Find where the given text appears and provide that cell's center as [X, Y] coordinate. 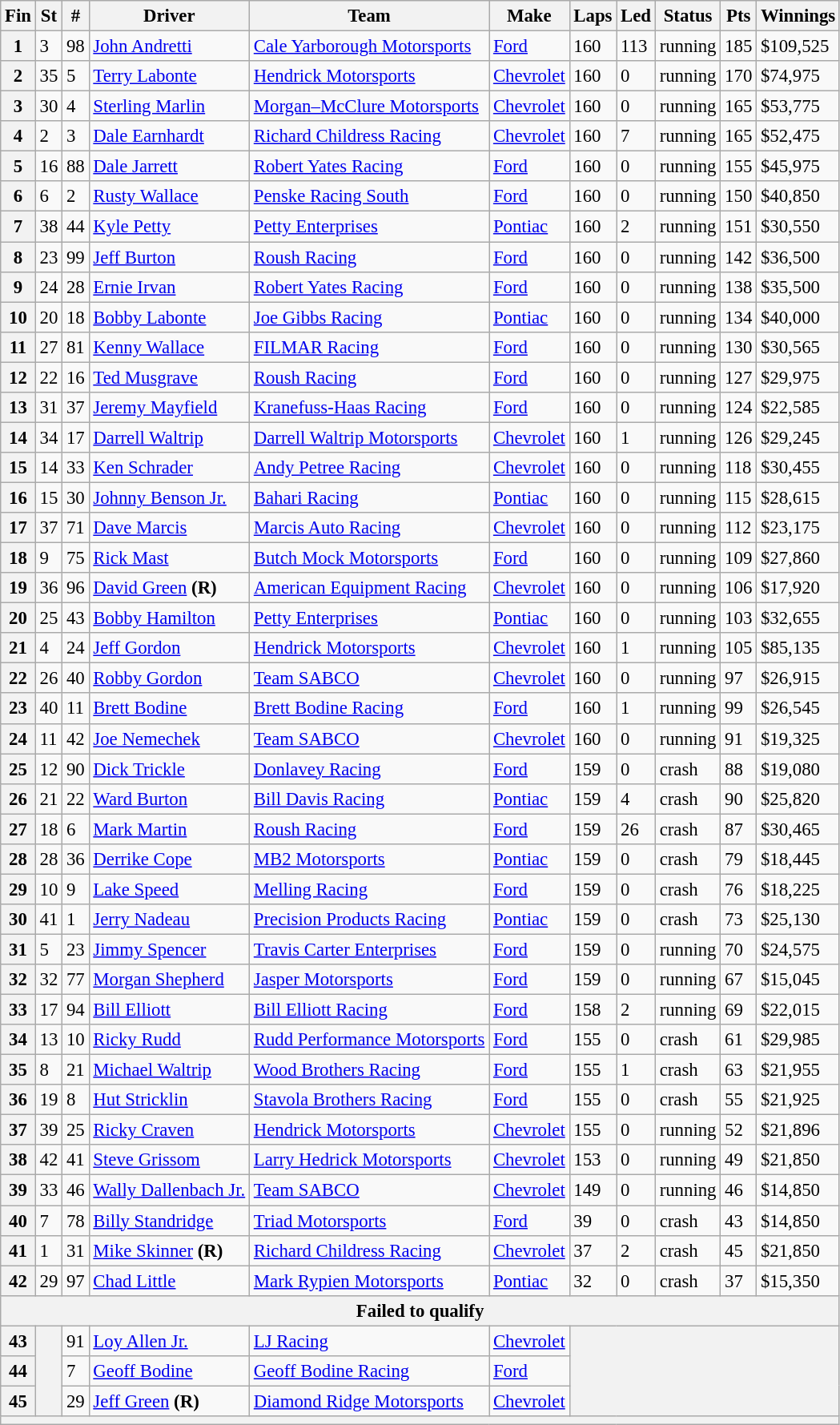
$40,000 [798, 317]
Travis Carter Enterprises [368, 949]
MB2 Motorsports [368, 859]
158 [593, 1010]
Geoff Bodine [169, 1371]
$22,585 [798, 408]
$35,500 [798, 287]
Fin [18, 16]
Ward Burton [169, 799]
Brett Bodine [169, 709]
Bahari Racing [368, 497]
$109,525 [798, 46]
Jeff Gordon [169, 648]
113 [636, 46]
$32,655 [798, 618]
Led [636, 16]
Bobby Hamilton [169, 618]
$27,860 [798, 558]
127 [738, 377]
LJ Racing [368, 1341]
Billy Standridge [169, 1221]
Wally Dallenbach Jr. [169, 1190]
71 [75, 528]
$21,955 [798, 1070]
Rusty Wallace [169, 196]
$29,245 [798, 437]
49 [738, 1161]
Kranefuss-Haas Racing [368, 408]
Rudd Performance Motorsports [368, 1040]
$26,915 [798, 678]
Jimmy Spencer [169, 949]
Joe Gibbs Racing [368, 317]
Rick Mast [169, 558]
55 [738, 1100]
105 [738, 648]
75 [75, 558]
Dick Trickle [169, 769]
Joe Nemechek [169, 739]
118 [738, 468]
$15,045 [798, 980]
142 [738, 257]
Precision Products Racing [368, 920]
Michael Waltrip [169, 1070]
96 [75, 588]
Triad Motorsports [368, 1221]
70 [738, 949]
79 [738, 859]
Diamond Ridge Motorsports [368, 1401]
77 [75, 980]
$52,475 [798, 136]
$21,896 [798, 1130]
124 [738, 408]
Ken Schrader [169, 468]
153 [593, 1161]
$22,015 [798, 1010]
Dave Marcis [169, 528]
Terry Labonte [169, 76]
Robby Gordon [169, 678]
Jeff Green (R) [169, 1401]
106 [738, 588]
73 [738, 920]
Jeff Burton [169, 257]
$18,445 [798, 859]
185 [738, 46]
78 [75, 1221]
# [75, 16]
Penske Racing South [368, 196]
$53,775 [798, 107]
109 [738, 558]
Cale Yarborough Motorsports [368, 46]
Wood Brothers Racing [368, 1070]
Winnings [798, 16]
Jerry Nadeau [169, 920]
Laps [593, 16]
Status [687, 16]
Donlavey Racing [368, 769]
$30,455 [798, 468]
Morgan–McClure Motorsports [368, 107]
Dale Earnhardt [169, 136]
$30,565 [798, 347]
170 [738, 76]
Ernie Irvan [169, 287]
149 [593, 1190]
Sterling Marlin [169, 107]
$25,820 [798, 799]
$21,925 [798, 1100]
Mark Rypien Motorsports [368, 1281]
Steve Grissom [169, 1161]
Team [368, 16]
Kenny Wallace [169, 347]
$30,465 [798, 829]
Make [529, 16]
134 [738, 317]
Butch Mock Motorsports [368, 558]
Ricky Craven [169, 1130]
150 [738, 196]
$30,550 [798, 227]
130 [738, 347]
Kyle Petty [169, 227]
David Green (R) [169, 588]
St [48, 16]
$17,920 [798, 588]
87 [738, 829]
115 [738, 497]
$28,615 [798, 497]
Stavola Brothers Racing [368, 1100]
Johnny Benson Jr. [169, 497]
Mike Skinner (R) [169, 1250]
103 [738, 618]
98 [75, 46]
94 [75, 1010]
Andy Petree Racing [368, 468]
138 [738, 287]
$19,325 [798, 739]
Mark Martin [169, 829]
$45,975 [798, 167]
$19,080 [798, 769]
$25,130 [798, 920]
Driver [169, 16]
$18,225 [798, 889]
Hut Stricklin [169, 1100]
$15,350 [798, 1281]
Ricky Rudd [169, 1040]
Darrell Waltrip Motorsports [368, 437]
Loy Allen Jr. [169, 1341]
American Equipment Racing [368, 588]
Ted Musgrave [169, 377]
52 [738, 1130]
FILMAR Racing [368, 347]
Bill Elliott Racing [368, 1010]
Bill Elliott [169, 1010]
Failed to qualify [420, 1310]
$40,850 [798, 196]
Chad Little [169, 1281]
76 [738, 889]
151 [738, 227]
$29,975 [798, 377]
John Andretti [169, 46]
Larry Hedrick Motorsports [368, 1161]
Jasper Motorsports [368, 980]
Brett Bodine Racing [368, 709]
$26,545 [798, 709]
Pts [738, 16]
69 [738, 1010]
Morgan Shepherd [169, 980]
Lake Speed [169, 889]
Geoff Bodine Racing [368, 1371]
$74,975 [798, 76]
81 [75, 347]
$23,175 [798, 528]
63 [738, 1070]
61 [738, 1040]
$36,500 [798, 257]
$85,135 [798, 648]
Jeremy Mayfield [169, 408]
Marcis Auto Racing [368, 528]
Bobby Labonte [169, 317]
Darrell Waltrip [169, 437]
67 [738, 980]
Derrike Cope [169, 859]
$29,985 [798, 1040]
126 [738, 437]
Bill Davis Racing [368, 799]
Melling Racing [368, 889]
Dale Jarrett [169, 167]
112 [738, 528]
$24,575 [798, 949]
